Extract the [x, y] coordinate from the center of the cell holding the provided text.  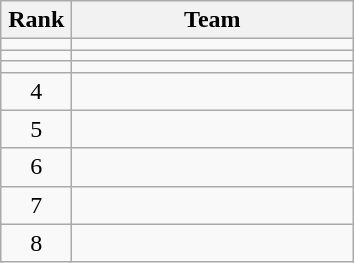
7 [36, 205]
Rank [36, 20]
8 [36, 243]
6 [36, 167]
4 [36, 91]
5 [36, 129]
Team [212, 20]
